Identify which cell holds the provided text, then report its (x, y) central coordinate. 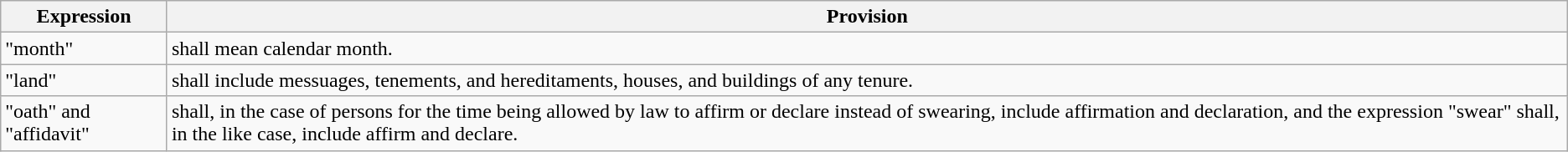
shall include messuages, tenements, and hereditaments, houses, and buildings of any tenure. (867, 80)
shall mean calendar month. (867, 48)
"land" (84, 80)
"month" (84, 48)
"oath" and "affidavit" (84, 124)
Provision (867, 17)
Expression (84, 17)
